Capture the cell that displays the provided text and extract its [X, Y] central coordinate. 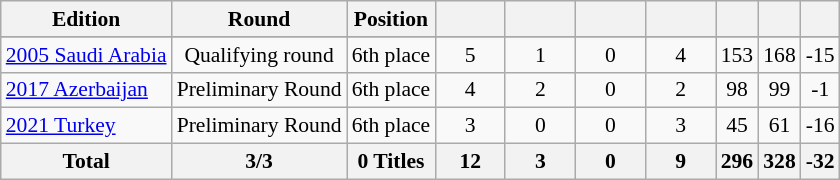
2021 Turkey [86, 126]
3/3 [260, 162]
2017 Azerbaijan [86, 90]
61 [780, 126]
98 [738, 90]
9 [681, 162]
296 [738, 162]
Edition [86, 19]
2005 Saudi Arabia [86, 55]
328 [780, 162]
0 Titles [392, 162]
Position [392, 19]
153 [738, 55]
168 [780, 55]
1 [540, 55]
45 [738, 126]
-1 [820, 90]
99 [780, 90]
-16 [820, 126]
-32 [820, 162]
-15 [820, 55]
Qualifying round [260, 55]
12 [470, 162]
Round [260, 19]
5 [470, 55]
Total [86, 162]
